Locate the cell with the specified text and output its [X, Y] center coordinate. 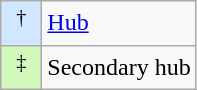
† [22, 24]
Hub [119, 24]
Secondary hub [119, 68]
‡ [22, 68]
